Return the (x, y) coordinate for the center point of the cell that contains the specified text.  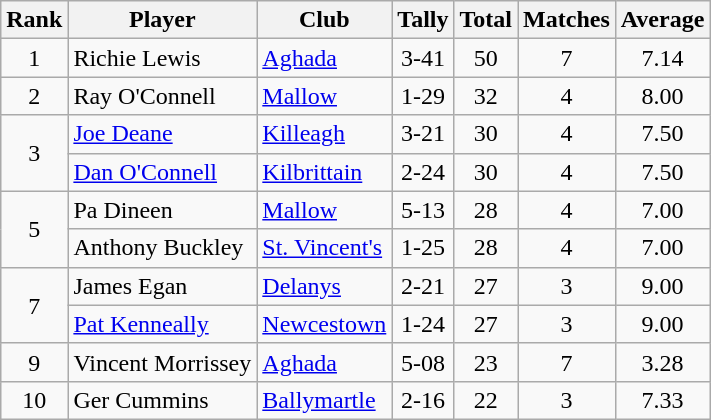
2 (34, 96)
5 (34, 229)
32 (486, 96)
22 (486, 400)
Player (162, 20)
3.28 (662, 362)
3-21 (423, 134)
2-21 (423, 286)
Tally (423, 20)
James Egan (162, 286)
5-13 (423, 210)
Club (324, 20)
Rank (34, 20)
St. Vincent's (324, 248)
Joe Deane (162, 134)
Total (486, 20)
2-24 (423, 172)
Newcestown (324, 324)
Ger Cummins (162, 400)
Pat Kenneally (162, 324)
Ray O'Connell (162, 96)
1-29 (423, 96)
8.00 (662, 96)
7.33 (662, 400)
7.14 (662, 58)
2-16 (423, 400)
Ballymartle (324, 400)
23 (486, 362)
1 (34, 58)
Vincent Morrissey (162, 362)
Richie Lewis (162, 58)
9 (34, 362)
50 (486, 58)
Matches (567, 20)
Anthony Buckley (162, 248)
Delanys (324, 286)
Killeagh (324, 134)
Kilbrittain (324, 172)
5-08 (423, 362)
1-24 (423, 324)
Dan O'Connell (162, 172)
Pa Dineen (162, 210)
1-25 (423, 248)
Average (662, 20)
3-41 (423, 58)
10 (34, 400)
